Find where the given text appears and provide that cell's center as [x, y] coordinate. 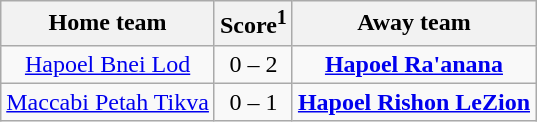
Score1 [253, 24]
Maccabi Petah Tikva [108, 102]
Hapoel Rishon LeZion [414, 102]
0 – 1 [253, 102]
Hapoel Bnei Lod [108, 64]
Home team [108, 24]
Away team [414, 24]
0 – 2 [253, 64]
Hapoel Ra'anana [414, 64]
